Output the (X, Y) coordinate of the center of the cell containing the given text.  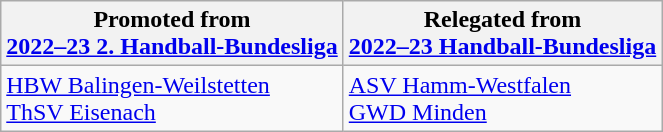
HBW Balingen-WeilstettenThSV Eisenach (172, 98)
Relegated from2022–23 Handball-Bundesliga (502, 34)
ASV Hamm-WestfalenGWD Minden (502, 98)
Promoted from2022–23 2. Handball-Bundesliga (172, 34)
